Find where the given text appears and provide that cell's center as [x, y] coordinate. 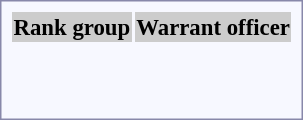
Warrant officer [214, 27]
Rank group [72, 27]
